Output the (X, Y) coordinate of the center of the cell containing the given text.  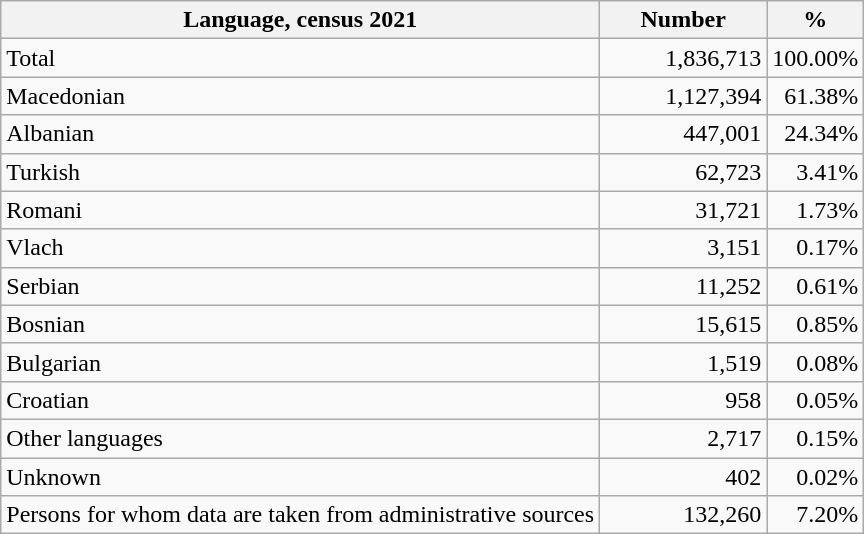
Unknown (300, 477)
0.85% (816, 324)
24.34% (816, 134)
Number (684, 20)
11,252 (684, 286)
Romani (300, 210)
Croatian (300, 400)
31,721 (684, 210)
0.05% (816, 400)
Serbian (300, 286)
0.08% (816, 362)
61.38% (816, 96)
Language, census 2021 (300, 20)
958 (684, 400)
0.17% (816, 248)
% (816, 20)
Albanian (300, 134)
Macedonian (300, 96)
100.00% (816, 58)
132,260 (684, 515)
62,723 (684, 172)
3.41% (816, 172)
1.73% (816, 210)
402 (684, 477)
7.20% (816, 515)
3,151 (684, 248)
1,519 (684, 362)
0.02% (816, 477)
15,615 (684, 324)
Bulgarian (300, 362)
2,717 (684, 438)
Other languages (300, 438)
447,001 (684, 134)
1,127,394 (684, 96)
1,836,713 (684, 58)
0.61% (816, 286)
Bosnian (300, 324)
Vlach (300, 248)
0.15% (816, 438)
Persons for whom data are taken from administrative sources (300, 515)
Turkish (300, 172)
Total (300, 58)
